Output the (x, y) coordinate of the center of the cell containing the given text.  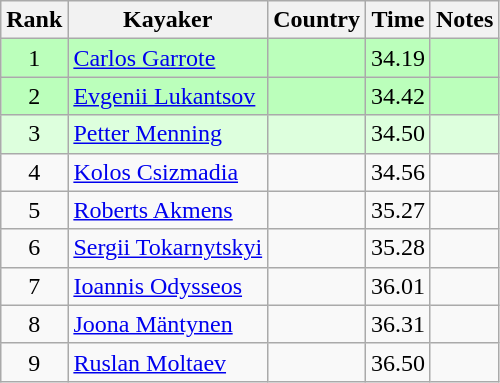
Kolos Csizmadia (168, 172)
Ruslan Moltaev (168, 362)
Country (317, 20)
Ioannis Odysseos (168, 286)
35.27 (398, 210)
Carlos Garrote (168, 58)
6 (34, 248)
35.28 (398, 248)
Roberts Akmens (168, 210)
Sergii Tokarnytskyi (168, 248)
34.42 (398, 96)
34.50 (398, 134)
34.19 (398, 58)
2 (34, 96)
Petter Menning (168, 134)
Evgenii Lukantsov (168, 96)
7 (34, 286)
Notes (464, 20)
36.31 (398, 324)
Joona Mäntynen (168, 324)
34.56 (398, 172)
36.01 (398, 286)
9 (34, 362)
8 (34, 324)
4 (34, 172)
Rank (34, 20)
3 (34, 134)
36.50 (398, 362)
Time (398, 20)
5 (34, 210)
1 (34, 58)
Kayaker (168, 20)
